Provide the [x, y] coordinate of the cell's center where the given text is located.  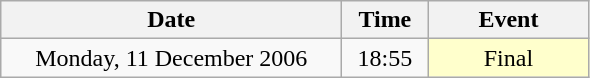
18:55 [385, 58]
Final [508, 58]
Event [508, 20]
Time [385, 20]
Date [172, 20]
Monday, 11 December 2006 [172, 58]
